Scan for the cell matching the given text and deliver its [x, y] coordinate at center. 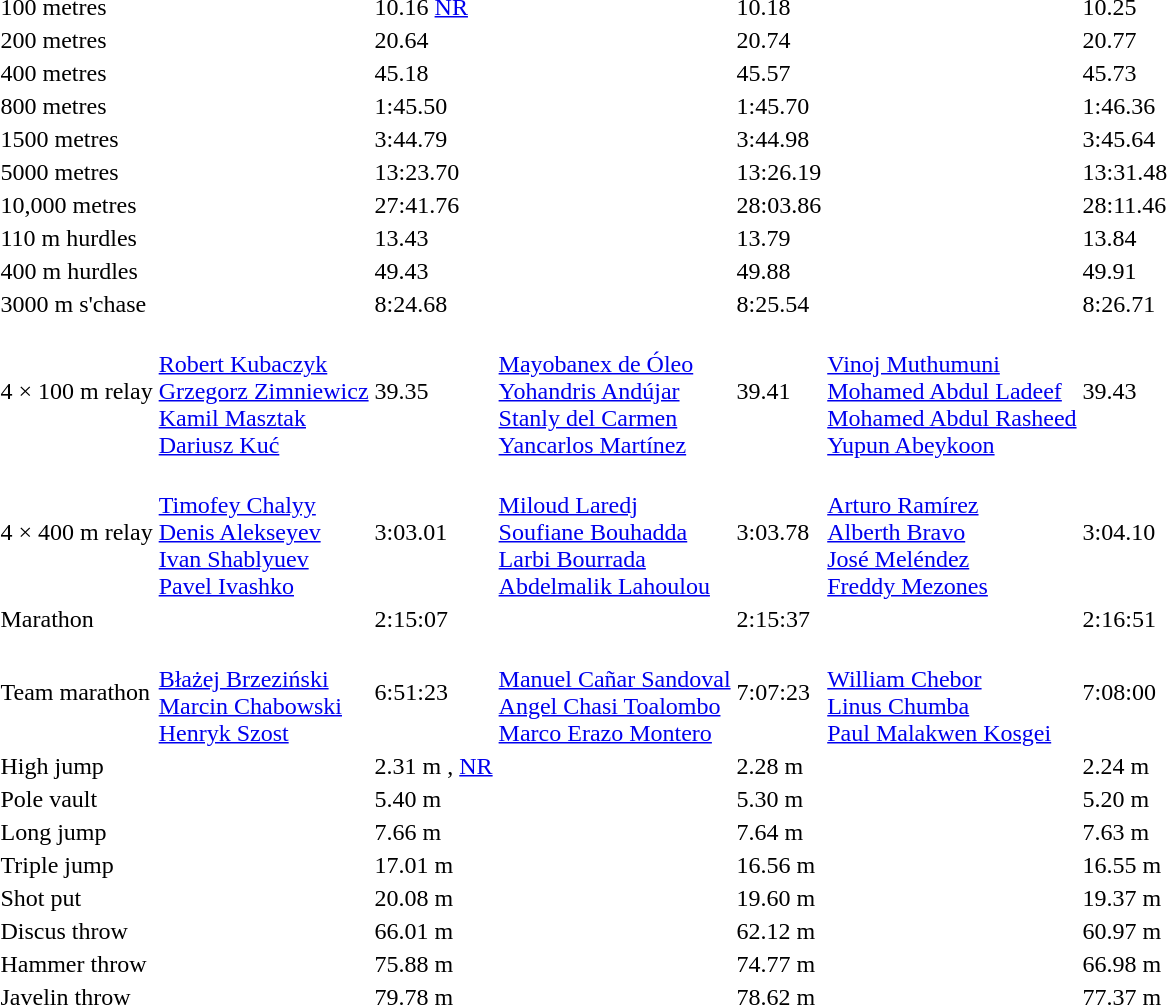
45.18 [434, 73]
66.01 m [434, 931]
7.64 m [779, 832]
3:03.78 [779, 532]
8:24.68 [434, 304]
20.64 [434, 40]
49.88 [779, 271]
20.08 m [434, 898]
Vinoj MuthumuniMohamed Abdul LadeefMohamed Abdul RasheedYupun Abeykoon [952, 391]
17.01 m [434, 865]
1:45.50 [434, 106]
13.79 [779, 238]
49.43 [434, 271]
20.74 [779, 40]
74.77 m [779, 964]
8:25.54 [779, 304]
Mayobanex de ÓleoYohandris AndújarStanly del CarmenYancarlos Martínez [614, 391]
2:15:37 [779, 619]
6:51:23 [434, 692]
28:03.86 [779, 205]
Manuel Cañar SandovalAngel Chasi ToalomboMarco Erazo Montero [614, 692]
3:44.98 [779, 139]
45.57 [779, 73]
7:07:23 [779, 692]
5.40 m [434, 799]
39.41 [779, 391]
3:03.01 [434, 532]
75.88 m [434, 964]
1:45.70 [779, 106]
5.30 m [779, 799]
Timofey ChalyyDenis AlekseyevIvan ShablyuevPavel Ivashko [264, 532]
13.43 [434, 238]
Miloud LaredjSoufiane BouhaddaLarbi BourradaAbdelmalik Lahoulou [614, 532]
19.60 m [779, 898]
16.56 m [779, 865]
2.28 m [779, 766]
13:26.19 [779, 172]
2:15:07 [434, 619]
2.31 m , NR [434, 766]
27:41.76 [434, 205]
William CheborLinus ChumbaPaul Malakwen Kosgei [952, 692]
13:23.70 [434, 172]
Robert KubaczykGrzegorz ZimniewiczKamil MasztakDariusz Kuć [264, 391]
3:44.79 [434, 139]
Arturo RamírezAlberth BravoJosé MeléndezFreddy Mezones [952, 532]
39.35 [434, 391]
62.12 m [779, 931]
Błażej BrzezińskiMarcin ChabowskiHenryk Szost [264, 692]
7.66 m [434, 832]
